Output the [X, Y] coordinate of the center of the cell containing the given text.  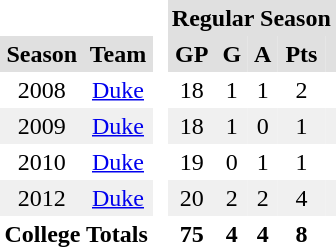
Team [118, 54]
2012 [42, 198]
Season [42, 54]
G [232, 54]
2010 [42, 162]
20 [192, 198]
2009 [42, 126]
2008 [42, 90]
GP [192, 54]
Pts [302, 54]
8 [302, 234]
75 [192, 234]
A [263, 54]
19 [192, 162]
College Totals [76, 234]
Regular Season [251, 18]
